Search for the cell housing the specified text and yield its [X, Y] center coordinate. 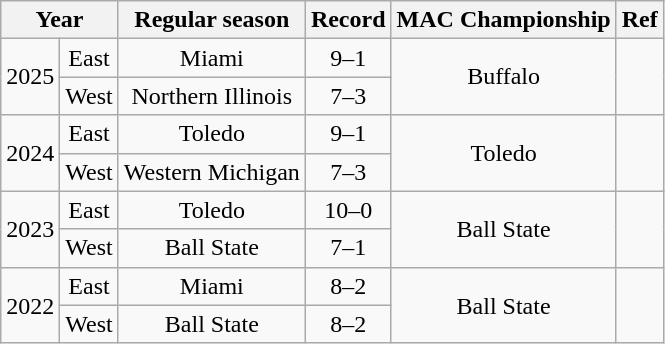
7–1 [348, 248]
2022 [30, 305]
2024 [30, 153]
Western Michigan [212, 172]
10–0 [348, 210]
Northern Illinois [212, 96]
2025 [30, 77]
MAC Championship [504, 20]
Buffalo [504, 77]
Record [348, 20]
2023 [30, 229]
Regular season [212, 20]
Ref [640, 20]
Year [60, 20]
